From the cell containing the given text, extract its center point as [x, y] coordinate. 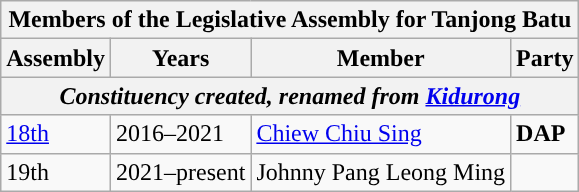
Years [180, 58]
2016–2021 [180, 134]
Assembly [56, 58]
18th [56, 134]
Members of the Legislative Assembly for Tanjong Batu [290, 20]
DAP [545, 134]
Member [381, 58]
Party [545, 58]
Constituency created, renamed from Kidurong [290, 96]
Johnny Pang Leong Ming [381, 172]
Chiew Chiu Sing [381, 134]
2021–present [180, 172]
19th [56, 172]
